Pinpoint the cell where the given text exists, returning its [x, y] midpoint coordinate. 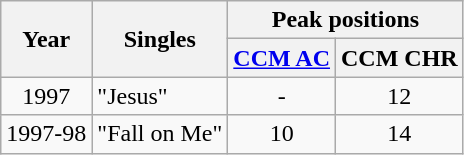
Peak positions [346, 20]
"Fall on Me" [160, 134]
- [282, 96]
"Jesus" [160, 96]
CCM AC [282, 58]
10 [282, 134]
12 [400, 96]
1997-98 [46, 134]
Singles [160, 39]
Year [46, 39]
CCM CHR [400, 58]
1997 [46, 96]
14 [400, 134]
